From the cell containing the given text, extract its center point as [x, y] coordinate. 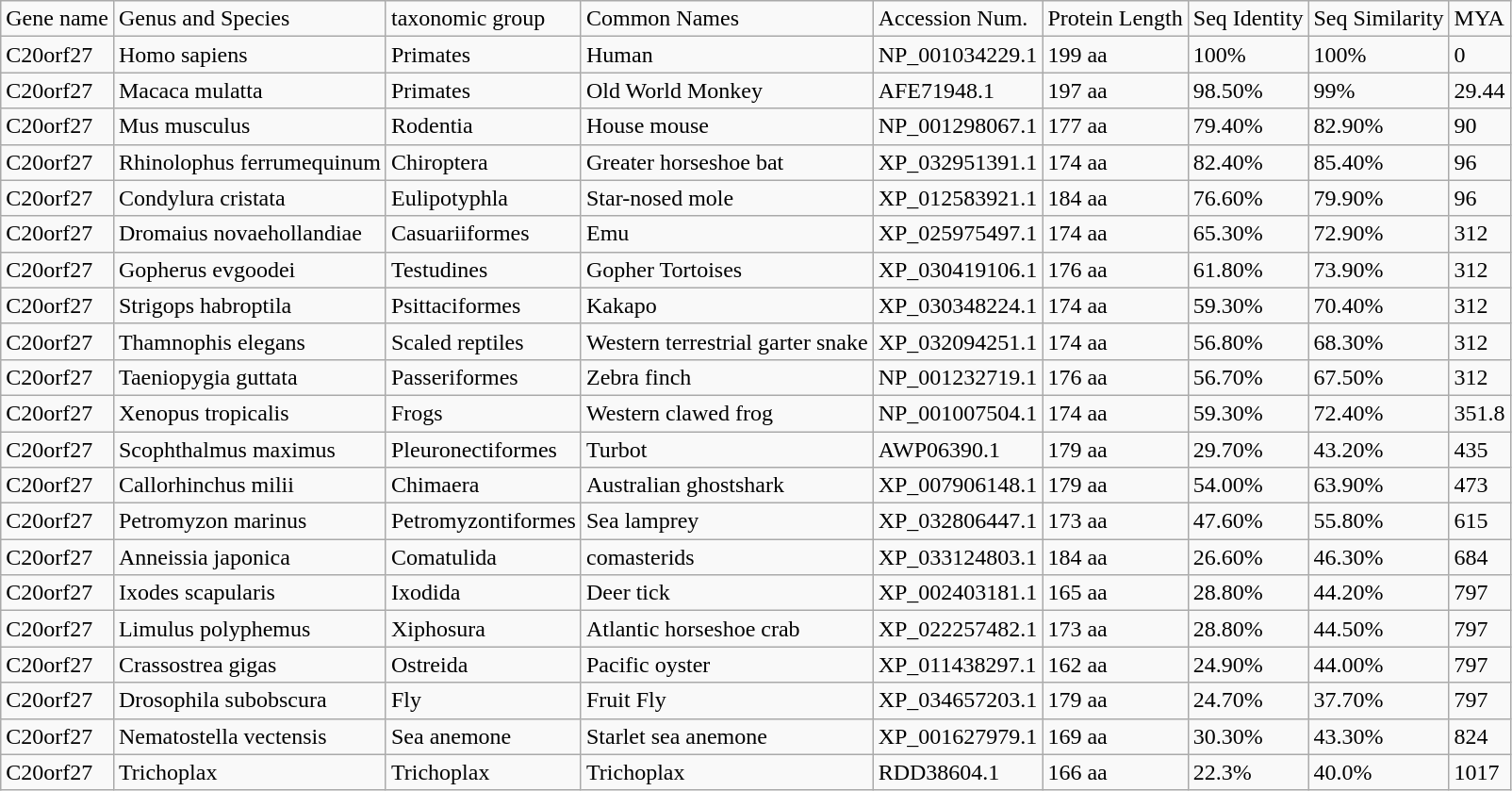
Psittaciformes [483, 305]
76.60% [1248, 198]
Drosophila subobscura [249, 700]
56.80% [1248, 341]
169 aa [1115, 736]
44.50% [1378, 629]
0 [1480, 55]
Scaled reptiles [483, 341]
85.40% [1378, 162]
Western terrestrial garter snake [727, 341]
177 aa [1115, 126]
Fruit Fly [727, 700]
165 aa [1115, 593]
Ixodes scapularis [249, 593]
43.30% [1378, 736]
46.30% [1378, 557]
65.30% [1248, 234]
Casuariiformes [483, 234]
73.90% [1378, 270]
XP_033124803.1 [958, 557]
Limulus polyphemus [249, 629]
44.20% [1378, 593]
Seq Identity [1248, 19]
Xenopus tropicalis [249, 413]
Gopherus evgoodei [249, 270]
473 [1480, 486]
166 aa [1115, 772]
Atlantic horseshoe crab [727, 629]
70.40% [1378, 305]
55.80% [1378, 521]
Nematostella vectensis [249, 736]
Passeriformes [483, 377]
Gopher Tortoises [727, 270]
XP_032094251.1 [958, 341]
47.60% [1248, 521]
Rodentia [483, 126]
1017 [1480, 772]
Thamnophis elegans [249, 341]
Testudines [483, 270]
Turbot [727, 450]
XP_032806447.1 [958, 521]
Condylura cristata [249, 198]
29.44 [1480, 91]
68.30% [1378, 341]
Callorhinchus milii [249, 486]
XP_022257482.1 [958, 629]
XP_002403181.1 [958, 593]
615 [1480, 521]
taxonomic group [483, 19]
Strigops habroptila [249, 305]
72.90% [1378, 234]
351.8 [1480, 413]
Sea lamprey [727, 521]
Macaca mulatta [249, 91]
79.40% [1248, 126]
Pleuronectiformes [483, 450]
Xiphosura [483, 629]
Common Names [727, 19]
99% [1378, 91]
Protein Length [1115, 19]
67.50% [1378, 377]
Starlet sea anemone [727, 736]
AWP06390.1 [958, 450]
22.3% [1248, 772]
24.70% [1248, 700]
House mouse [727, 126]
comasterids [727, 557]
61.80% [1248, 270]
Genus and Species [249, 19]
AFE71948.1 [958, 91]
90 [1480, 126]
NP_001298067.1 [958, 126]
XP_012583921.1 [958, 198]
XP_025975497.1 [958, 234]
29.70% [1248, 450]
37.70% [1378, 700]
79.90% [1378, 198]
Pacific oyster [727, 665]
43.20% [1378, 450]
684 [1480, 557]
Chimaera [483, 486]
Accession Num. [958, 19]
RDD38604.1 [958, 772]
Eulipotyphla [483, 198]
Western clawed frog [727, 413]
XP_032951391.1 [958, 162]
XP_030419106.1 [958, 270]
98.50% [1248, 91]
XP_007906148.1 [958, 486]
Kakapo [727, 305]
Ostreida [483, 665]
82.40% [1248, 162]
54.00% [1248, 486]
Chiroptera [483, 162]
40.0% [1378, 772]
XP_030348224.1 [958, 305]
197 aa [1115, 91]
435 [1480, 450]
Petromyzontiformes [483, 521]
Australian ghostshark [727, 486]
Homo sapiens [249, 55]
24.90% [1248, 665]
Mus musculus [249, 126]
72.40% [1378, 413]
NP_001007504.1 [958, 413]
Scophthalmus maximus [249, 450]
Petromyzon marinus [249, 521]
NP_001232719.1 [958, 377]
56.70% [1248, 377]
XP_034657203.1 [958, 700]
Emu [727, 234]
30.30% [1248, 736]
Rhinolophus ferrumequinum [249, 162]
82.90% [1378, 126]
Gene name [58, 19]
63.90% [1378, 486]
199 aa [1115, 55]
Sea anemone [483, 736]
Fly [483, 700]
Ixodida [483, 593]
Comatulida [483, 557]
Anneissia japonica [249, 557]
Dromaius novaehollandiae [249, 234]
NP_001034229.1 [958, 55]
Frogs [483, 413]
824 [1480, 736]
Star-nosed mole [727, 198]
Old World Monkey [727, 91]
Human [727, 55]
162 aa [1115, 665]
Seq Similarity [1378, 19]
Greater horseshoe bat [727, 162]
XP_011438297.1 [958, 665]
Taeniopygia guttata [249, 377]
44.00% [1378, 665]
Crassostrea gigas [249, 665]
Zebra finch [727, 377]
XP_001627979.1 [958, 736]
Deer tick [727, 593]
MYA [1480, 19]
26.60% [1248, 557]
